Extract the [x, y] coordinate from the center of the cell holding the provided text.  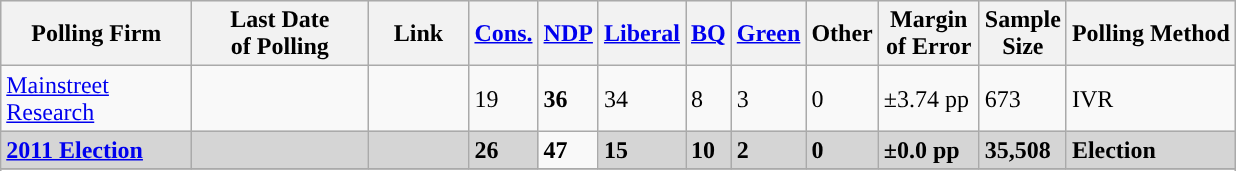
Last Dateof Polling [280, 34]
±0.0 pp [928, 150]
NDP [568, 34]
Election [1150, 150]
26 [504, 150]
34 [642, 98]
47 [568, 150]
Liberal [642, 34]
35,508 [1022, 150]
Link [418, 34]
2011 Election [96, 150]
3 [768, 98]
±3.74 pp [928, 98]
10 [709, 150]
SampleSize [1022, 34]
Mainstreet Research [96, 98]
Marginof Error [928, 34]
BQ [709, 34]
IVR [1150, 98]
Green [768, 34]
673 [1022, 98]
2 [768, 150]
36 [568, 98]
Polling Method [1150, 34]
Other [842, 34]
19 [504, 98]
Cons. [504, 34]
15 [642, 150]
Polling Firm [96, 34]
8 [709, 98]
